For the text-containing cell, return its midpoint in [x, y] coordinate format. 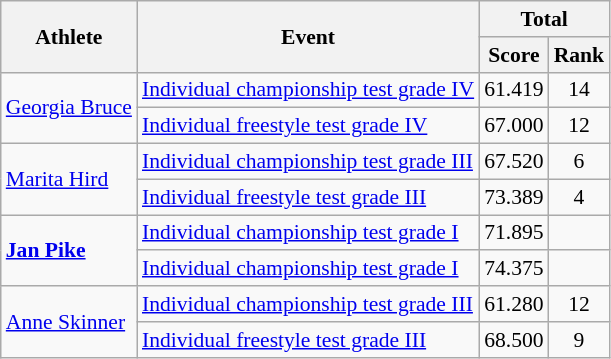
74.375 [514, 269]
67.520 [514, 162]
4 [580, 197]
Rank [580, 55]
6 [580, 162]
68.500 [514, 340]
Marita Hird [69, 180]
Athlete [69, 36]
Individual freestyle test grade IV [308, 126]
Georgia Bruce [69, 108]
67.000 [514, 126]
71.895 [514, 233]
Anne Skinner [69, 322]
Individual championship test grade IV [308, 90]
73.389 [514, 197]
Event [308, 36]
61.280 [514, 304]
61.419 [514, 90]
9 [580, 340]
14 [580, 90]
Score [514, 55]
Jan Pike [69, 250]
Total [544, 19]
